Pinpoint the cell where the given text exists, returning its [x, y] midpoint coordinate. 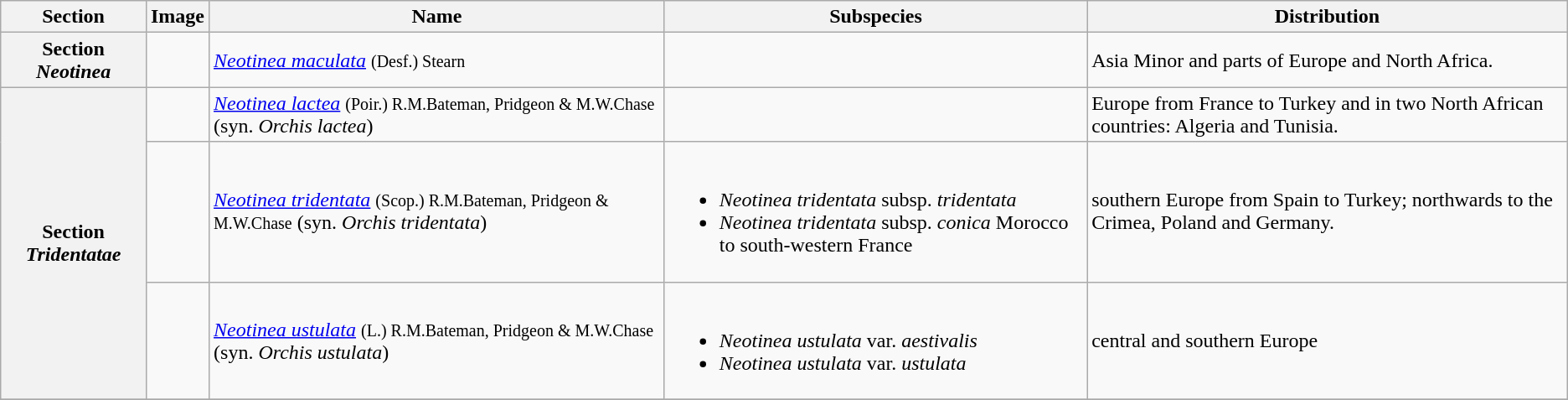
Image [178, 17]
Asia Minor and parts of Europe and North Africa. [1328, 60]
central and southern Europe [1328, 340]
Neotinea tridentata (Scop.) R.M.Bateman, Pridgeon & M.W.Chase (syn. Orchis tridentata) [437, 211]
Neotinea lactea (Poir.) R.M.Bateman, Pridgeon & M.W.Chase (syn. Orchis lactea) [437, 114]
Neotinea ustulata (L.) R.M.Bateman, Pridgeon & M.W.Chase (syn. Orchis ustulata) [437, 340]
Section Neotinea [74, 60]
Europe from France to Turkey and in two North African countries: Algeria and Tunisia. [1328, 114]
Neotinea ustulata var. aestivalis Neotinea ustulata var. ustulata [875, 340]
Neotinea tridentata subsp. tridentata Neotinea tridentata subsp. conica Morocco to south-western France [875, 211]
Neotinea maculata (Desf.) Stearn [437, 60]
Section Tridentatae [74, 243]
Subspecies [875, 17]
Distribution [1328, 17]
Section [74, 17]
Name [437, 17]
southern Europe from Spain to Turkey; northwards to the Crimea, Poland and Germany. [1328, 211]
